Return [X, Y] of the center of cell containing provided text 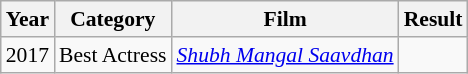
Category [112, 19]
Film [284, 19]
Result [434, 19]
2017 [28, 55]
Best Actress [112, 55]
Shubh Mangal Saavdhan [284, 55]
Year [28, 19]
